Determine the [x, y] coordinate at the center of the cell enclosing the given text.  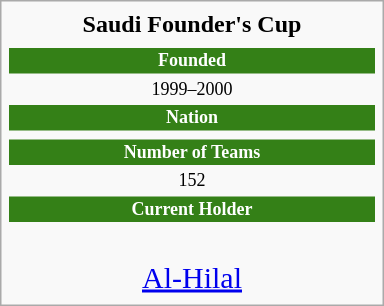
1999–2000 [192, 90]
152 [192, 181]
Al-Hilal [192, 261]
Current Holder [192, 210]
Founded [192, 61]
Saudi Founder's Cup [192, 24]
Number of Teams [192, 153]
Nation [192, 118]
